Search for the cell housing the specified text and yield its [X, Y] center coordinate. 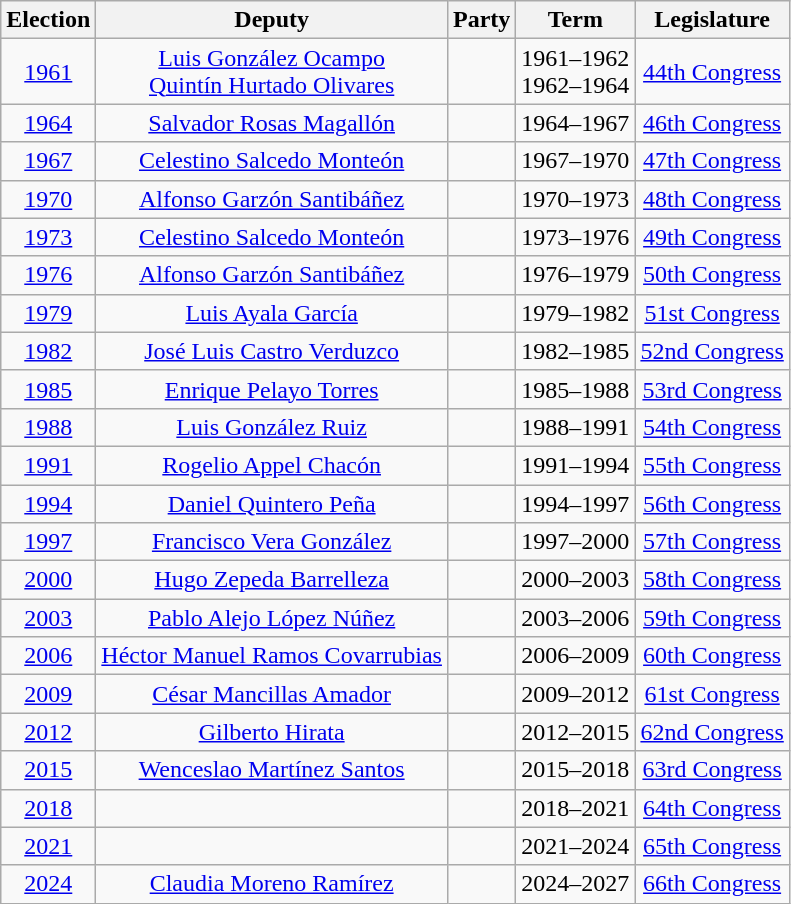
2003–2006 [576, 618]
Pablo Alejo López Núñez [272, 618]
1988–1991 [576, 427]
1976–1979 [576, 275]
55th Congress [712, 465]
63rd Congress [712, 770]
62nd Congress [712, 732]
1967 [48, 161]
1964–1967 [576, 123]
Luis Ayala García [272, 313]
50th Congress [712, 275]
2012–2015 [576, 732]
Election [48, 20]
1997 [48, 542]
1997–2000 [576, 542]
60th Congress [712, 656]
2015 [48, 770]
57th Congress [712, 542]
2000 [48, 580]
1973–1976 [576, 237]
Term [576, 20]
1982–1985 [576, 351]
1961–19621962–1964 [576, 72]
53rd Congress [712, 389]
49th Congress [712, 237]
César Mancillas Amador [272, 694]
44th Congress [712, 72]
1973 [48, 237]
Rogelio Appel Chacón [272, 465]
1982 [48, 351]
47th Congress [712, 161]
2012 [48, 732]
61st Congress [712, 694]
2021–2024 [576, 846]
Enrique Pelayo Torres [272, 389]
59th Congress [712, 618]
1970 [48, 199]
Daniel Quintero Peña [272, 503]
2003 [48, 618]
2009 [48, 694]
1979–1982 [576, 313]
46th Congress [712, 123]
1991–1994 [576, 465]
1961 [48, 72]
1967–1970 [576, 161]
2006–2009 [576, 656]
1994 [48, 503]
2018–2021 [576, 808]
54th Congress [712, 427]
2024–2027 [576, 884]
48th Congress [712, 199]
2000–2003 [576, 580]
1991 [48, 465]
2018 [48, 808]
2009–2012 [576, 694]
1985–1988 [576, 389]
Héctor Manuel Ramos Covarrubias [272, 656]
Party [481, 20]
Deputy [272, 20]
64th Congress [712, 808]
66th Congress [712, 884]
Legislature [712, 20]
Francisco Vera González [272, 542]
Claudia Moreno Ramírez [272, 884]
56th Congress [712, 503]
Salvador Rosas Magallón [272, 123]
1976 [48, 275]
1988 [48, 427]
2021 [48, 846]
65th Congress [712, 846]
2015–2018 [576, 770]
52nd Congress [712, 351]
José Luis Castro Verduzco [272, 351]
Hugo Zepeda Barrelleza [272, 580]
51st Congress [712, 313]
58th Congress [712, 580]
1964 [48, 123]
1970–1973 [576, 199]
Gilberto Hirata [272, 732]
Wenceslao Martínez Santos [272, 770]
2024 [48, 884]
Luis González OcampoQuintín Hurtado Olivares [272, 72]
Luis González Ruiz [272, 427]
1994–1997 [576, 503]
1979 [48, 313]
1985 [48, 389]
2006 [48, 656]
